Search for the cell housing the specified text and yield its (x, y) center coordinate. 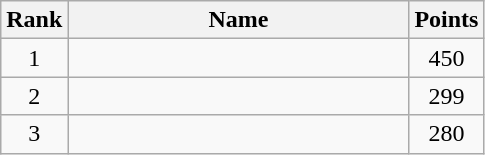
2 (34, 96)
280 (446, 134)
3 (34, 134)
Points (446, 20)
450 (446, 58)
Rank (34, 20)
1 (34, 58)
Name (238, 20)
299 (446, 96)
